Determine the (x, y) coordinate at the center of the cell enclosing the given text.  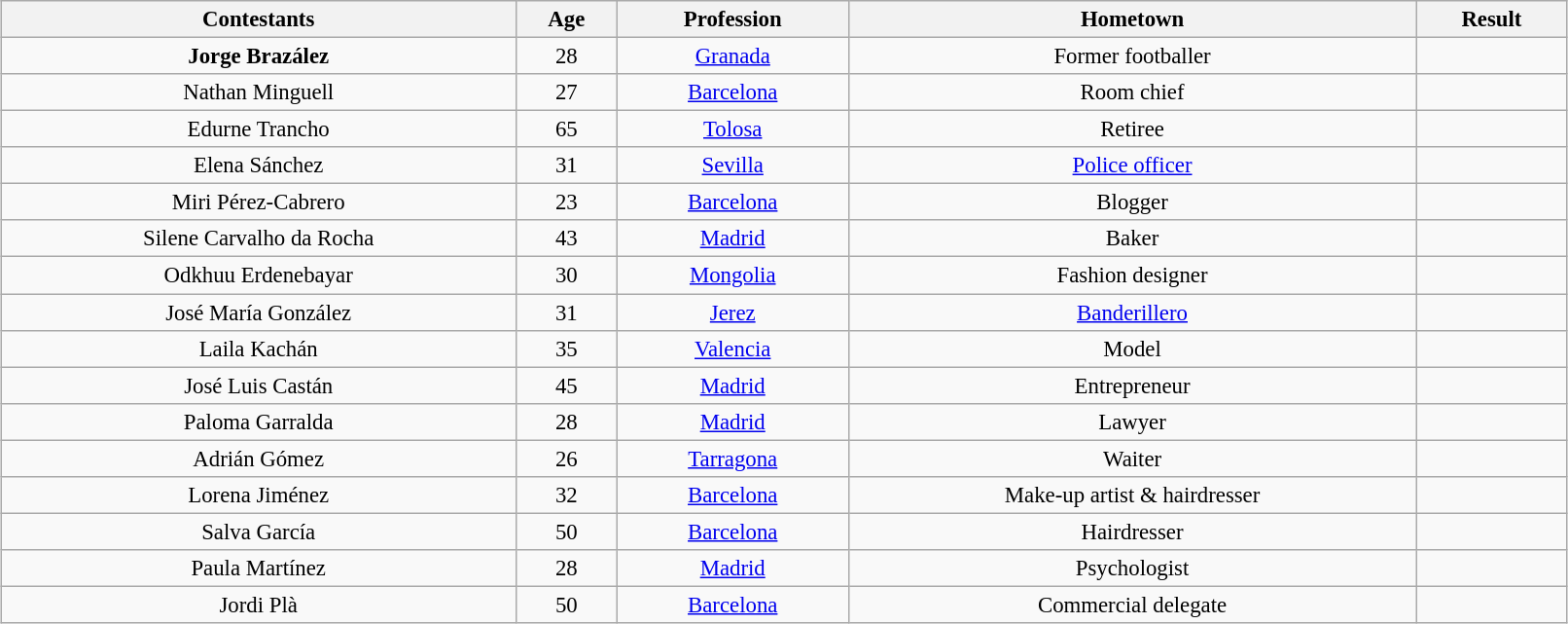
Miri Pérez-Cabrero (259, 202)
Jordi Plà (259, 605)
Baker (1132, 239)
Jorge Brazález (259, 55)
Laila Kachán (259, 349)
23 (566, 202)
Paloma Garralda (259, 422)
45 (566, 385)
Lawyer (1132, 422)
Tarragona (732, 459)
Hometown (1132, 19)
26 (566, 459)
Commercial delegate (1132, 605)
José Luis Castán (259, 385)
Silene Carvalho da Rocha (259, 239)
30 (566, 275)
Adrián Gómez (259, 459)
65 (566, 129)
Valencia (732, 349)
Salva García (259, 532)
Blogger (1132, 202)
Entrepreneur (1132, 385)
Room chief (1132, 92)
Fashion designer (1132, 275)
Mongolia (732, 275)
Sevilla (732, 165)
Elena Sánchez (259, 165)
32 (566, 495)
Age (566, 19)
Granada (732, 55)
Make-up artist & hairdresser (1132, 495)
José María González (259, 312)
Edurne Trancho (259, 129)
Jerez (732, 312)
35 (566, 349)
Banderillero (1132, 312)
Lorena Jiménez (259, 495)
Result (1492, 19)
Nathan Minguell (259, 92)
Police officer (1132, 165)
Profession (732, 19)
Contestants (259, 19)
43 (566, 239)
Hairdresser (1132, 532)
27 (566, 92)
Model (1132, 349)
Tolosa (732, 129)
Odkhuu Erdenebayar (259, 275)
Retiree (1132, 129)
Psychologist (1132, 569)
Waiter (1132, 459)
Paula Martínez (259, 569)
Former footballer (1132, 55)
